Determine the (X, Y) coordinate at the center of the cell enclosing the given text.  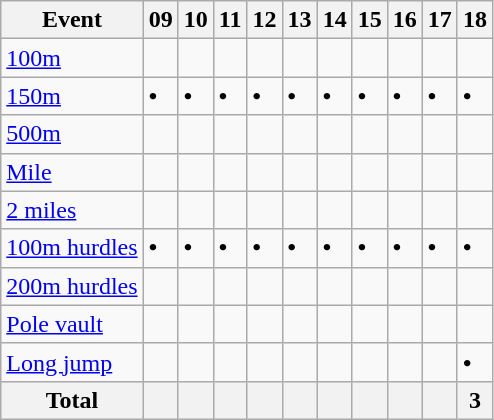
09 (160, 20)
500m (72, 134)
100m hurdles (72, 248)
Mile (72, 172)
12 (264, 20)
Pole vault (72, 324)
2 miles (72, 210)
Event (72, 20)
200m hurdles (72, 286)
150m (72, 96)
100m (72, 58)
13 (300, 20)
11 (230, 20)
Total (72, 400)
18 (474, 20)
10 (196, 20)
17 (440, 20)
14 (334, 20)
3 (474, 400)
15 (370, 20)
Long jump (72, 362)
16 (404, 20)
